Search for the cell housing the specified text and yield its (x, y) center coordinate. 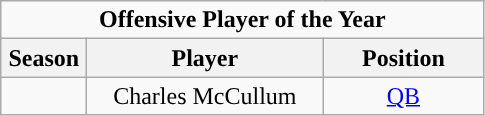
Position (404, 58)
Season (44, 58)
QB (404, 96)
Charles McCullum (205, 96)
Offensive Player of the Year (242, 20)
Player (205, 58)
